For the text-containing cell, return its midpoint in [x, y] coordinate format. 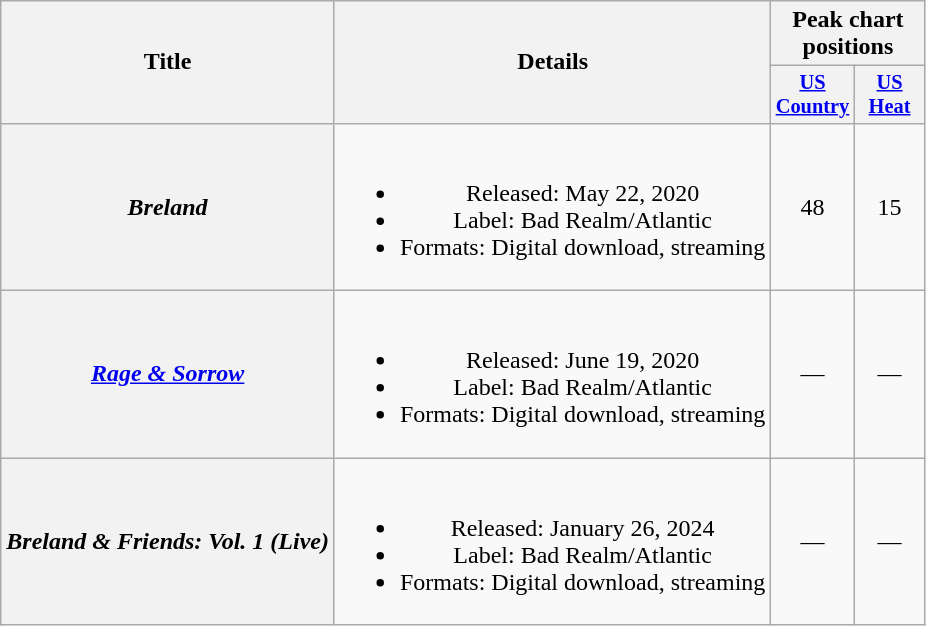
USCountry [812, 95]
USHeat [890, 95]
Released: January 26, 2024Label: Bad Realm/AtlanticFormats: Digital download, streaming [552, 542]
15 [890, 206]
Breland [168, 206]
Released: June 19, 2020Label: Bad Realm/AtlanticFormats: Digital download, streaming [552, 374]
Rage & Sorrow [168, 374]
Released: May 22, 2020Label: Bad Realm/AtlanticFormats: Digital download, streaming [552, 206]
48 [812, 206]
Title [168, 62]
Details [552, 62]
Breland & Friends: Vol. 1 (Live) [168, 542]
Peak chart positions [848, 34]
